Return the (x, y) coordinate for the center point of the cell that contains the specified text.  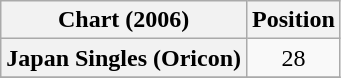
Chart (2006) (124, 20)
Position (294, 20)
28 (294, 58)
Japan Singles (Oricon) (124, 58)
